Capture the cell that displays the provided text and extract its [x, y] central coordinate. 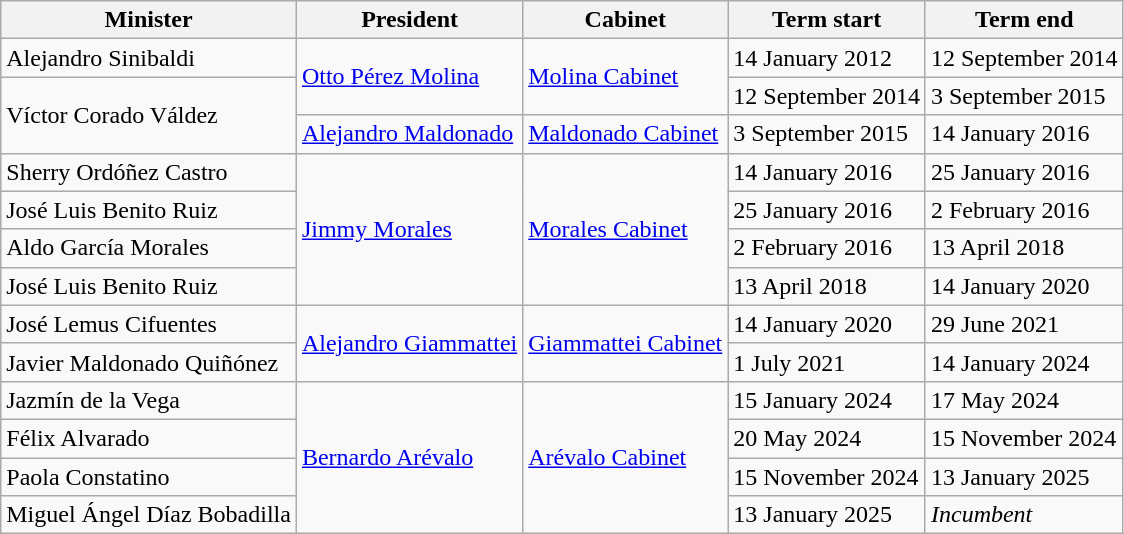
Maldonado Cabinet [626, 134]
Jimmy Morales [409, 229]
Molina Cabinet [626, 77]
1 July 2021 [827, 362]
15 January 2024 [827, 400]
Sherry Ordóñez Castro [149, 172]
Giammattei Cabinet [626, 343]
29 June 2021 [1024, 324]
Incumbent [1024, 515]
Alejandro Sinibaldi [149, 58]
President [409, 20]
Víctor Corado Váldez [149, 115]
Cabinet [626, 20]
Bernardo Arévalo [409, 457]
Aldo García Morales [149, 248]
17 May 2024 [1024, 400]
Term end [1024, 20]
Otto Pérez Molina [409, 77]
Paola Constatino [149, 477]
14 January 2012 [827, 58]
Miguel Ángel Díaz Bobadilla [149, 515]
Félix Alvarado [149, 438]
Jazmín de la Vega [149, 400]
14 January 2024 [1024, 362]
Morales Cabinet [626, 229]
20 May 2024 [827, 438]
Arévalo Cabinet [626, 457]
José Lemus Cifuentes [149, 324]
Term start [827, 20]
Alejandro Maldonado [409, 134]
Alejandro Giammattei [409, 343]
Minister [149, 20]
Javier Maldonado Quiñónez [149, 362]
